For the text-containing cell, return its midpoint in (x, y) coordinate format. 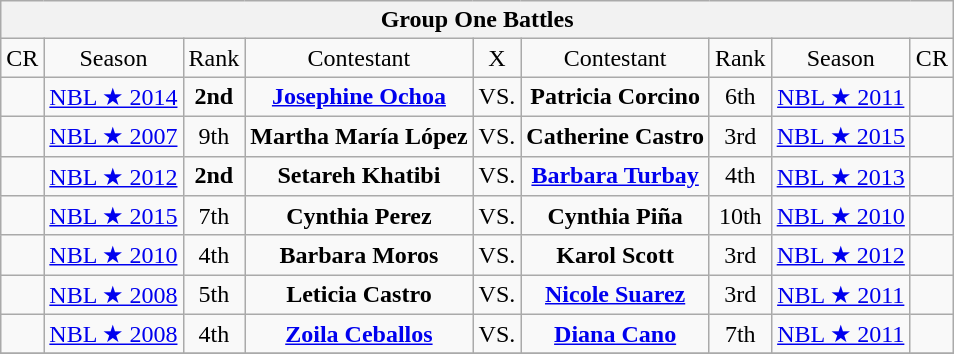
Nicole Suarez (616, 295)
Catherine Castro (616, 136)
Martha María López (359, 136)
NBL ★ 2014 (114, 97)
6th (740, 97)
Barbara Moros (359, 255)
9th (214, 136)
Setareh Khatibi (359, 176)
Zoila Ceballos (359, 334)
10th (740, 216)
X (497, 58)
NBL ★ 2013 (840, 176)
NBL ★ 2007 (114, 136)
Leticia Castro (359, 295)
Josephine Ochoa (359, 97)
Diana Cano (616, 334)
5th (214, 295)
Barbara Turbay (616, 176)
Cynthia Perez (359, 216)
Patricia Corcino (616, 97)
Karol Scott (616, 255)
Cynthia Piña (616, 216)
Group One Battles (478, 20)
